Search for the cell housing the specified text and yield its [x, y] center coordinate. 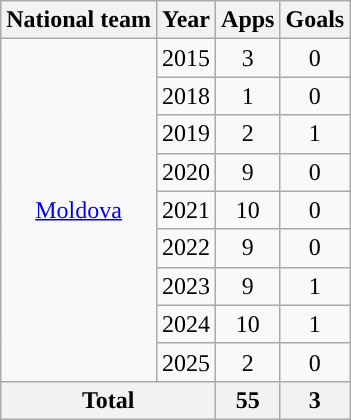
2019 [186, 134]
2021 [186, 210]
Total [108, 400]
2015 [186, 58]
Goals [315, 20]
Year [186, 20]
55 [248, 400]
2018 [186, 96]
2023 [186, 286]
2025 [186, 362]
2020 [186, 172]
Apps [248, 20]
2022 [186, 248]
Moldova [79, 210]
2024 [186, 324]
National team [79, 20]
